Determine the (x, y) coordinate at the center of the cell enclosing the given text.  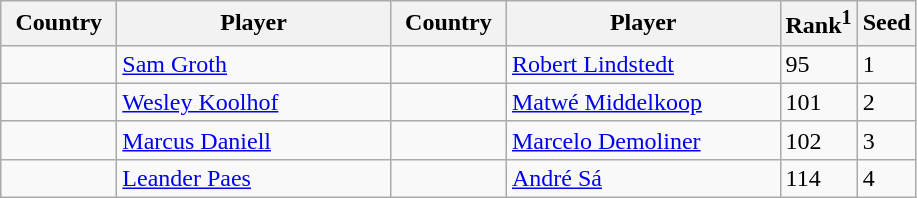
114 (818, 178)
102 (818, 140)
Leander Paes (254, 178)
Marcelo Demoliner (643, 140)
Matwé Middelkoop (643, 102)
Wesley Koolhof (254, 102)
Robert Lindstedt (643, 64)
André Sá (643, 178)
4 (886, 178)
2 (886, 102)
Sam Groth (254, 64)
3 (886, 140)
Rank1 (818, 24)
101 (818, 102)
Seed (886, 24)
95 (818, 64)
1 (886, 64)
Marcus Daniell (254, 140)
